Scan for the cell matching the given text and deliver its (X, Y) coordinate at center. 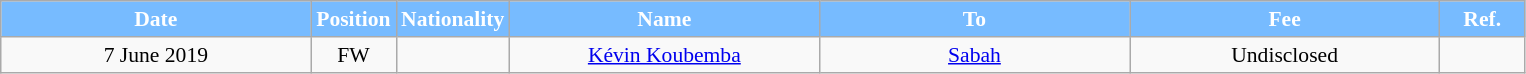
Nationality (452, 19)
7 June 2019 (156, 55)
Kévin Koubemba (664, 55)
Ref. (1482, 19)
Undisclosed (1285, 55)
Sabah (974, 55)
Name (664, 19)
Position (354, 19)
Fee (1285, 19)
Date (156, 19)
FW (354, 55)
To (974, 19)
